Locate the cell with the specified text and output its [X, Y] center coordinate. 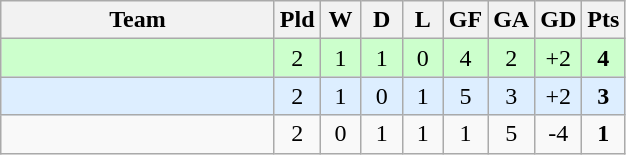
D [382, 20]
GA [512, 20]
L [422, 20]
W [340, 20]
Pts [604, 20]
Team [138, 20]
-4 [558, 134]
GF [465, 20]
GD [558, 20]
Pld [297, 20]
